Output the (x, y) coordinate of the center of the cell containing the given text.  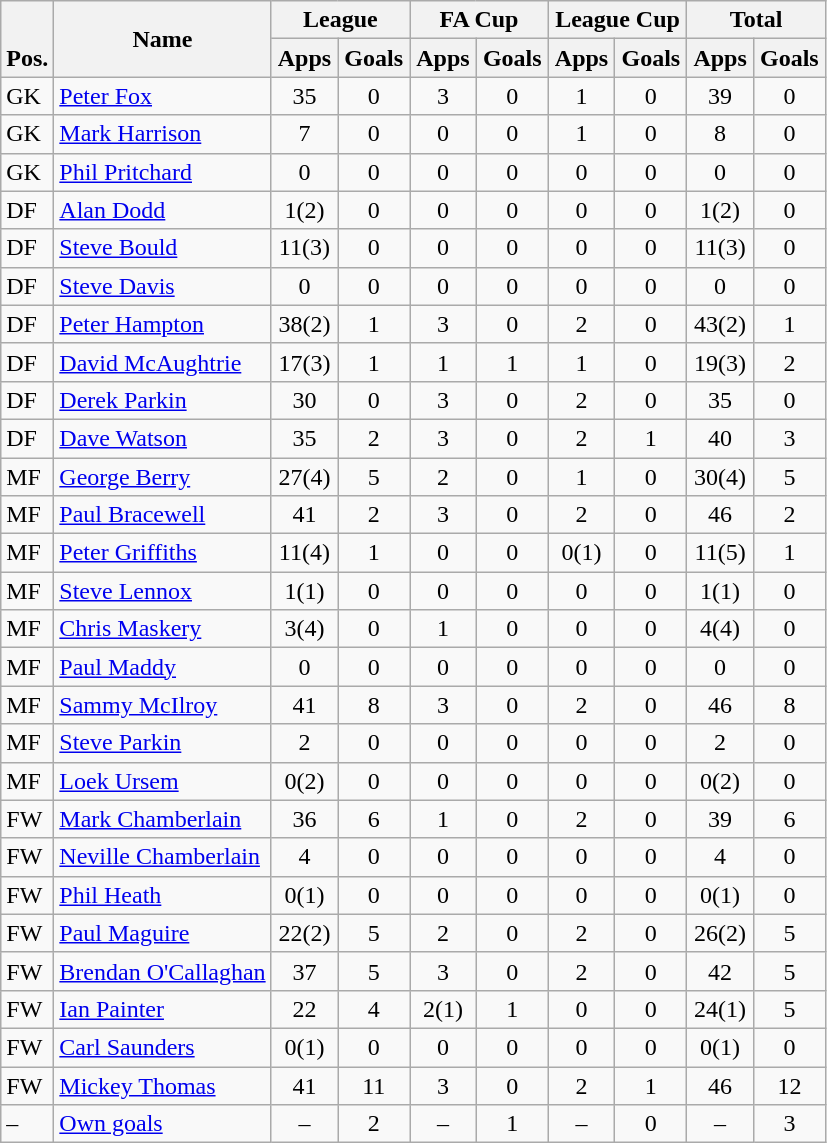
12 (789, 1085)
Mark Chamberlain (162, 819)
FA Cup (480, 20)
Own goals (162, 1124)
7 (304, 134)
Dave Watson (162, 438)
Mickey Thomas (162, 1085)
League (340, 20)
George Berry (162, 477)
Phil Heath (162, 895)
Pos. (28, 39)
30 (304, 400)
Steve Bould (162, 248)
22 (304, 1009)
42 (720, 971)
Name (162, 39)
David McAughtrie (162, 362)
League Cup (618, 20)
2(1) (444, 1009)
Steve Davis (162, 286)
Steve Lennox (162, 591)
43(2) (720, 324)
Peter Hampton (162, 324)
Phil Pritchard (162, 172)
27(4) (304, 477)
38(2) (304, 324)
3(4) (304, 629)
22(2) (304, 933)
19(3) (720, 362)
24(1) (720, 1009)
Steve Parkin (162, 743)
Sammy McIlroy (162, 705)
17(3) (304, 362)
37 (304, 971)
Chris Maskery (162, 629)
26(2) (720, 933)
Total (756, 20)
Carl Saunders (162, 1047)
Paul Maguire (162, 933)
30(4) (720, 477)
11(5) (720, 553)
11(4) (304, 553)
36 (304, 819)
11 (374, 1085)
Loek Ursem (162, 781)
Mark Harrison (162, 134)
4(4) (720, 629)
Neville Chamberlain (162, 857)
Paul Bracewell (162, 515)
Derek Parkin (162, 400)
Ian Painter (162, 1009)
Alan Dodd (162, 210)
Paul Maddy (162, 667)
40 (720, 438)
Peter Fox (162, 96)
Brendan O'Callaghan (162, 971)
Peter Griffiths (162, 553)
